Scan for the cell matching the given text and deliver its (X, Y) coordinate at center. 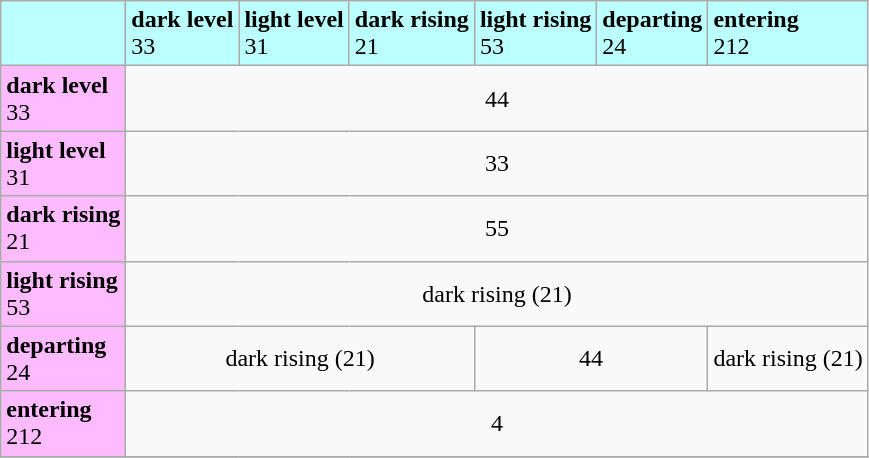
33 (497, 164)
4 (497, 424)
55 (497, 228)
